Scan for the cell matching the given text and deliver its (X, Y) coordinate at center. 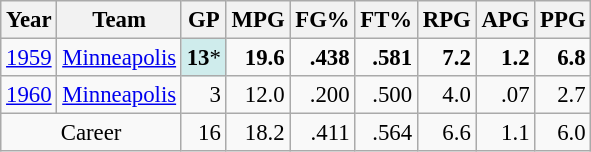
6.0 (563, 133)
RPG (446, 20)
1.1 (506, 133)
PPG (563, 20)
Career (92, 133)
.500 (386, 95)
1960 (29, 95)
FG% (322, 20)
FT% (386, 20)
.438 (322, 58)
6.8 (563, 58)
2.7 (563, 95)
GP (204, 20)
13* (204, 58)
6.6 (446, 133)
APG (506, 20)
4.0 (446, 95)
18.2 (258, 133)
.07 (506, 95)
3 (204, 95)
12.0 (258, 95)
7.2 (446, 58)
.581 (386, 58)
Team (119, 20)
Year (29, 20)
16 (204, 133)
.411 (322, 133)
19.6 (258, 58)
1.2 (506, 58)
.564 (386, 133)
.200 (322, 95)
MPG (258, 20)
1959 (29, 58)
